Detect which cell encompasses the target text, then output its (x, y) center coordinate. 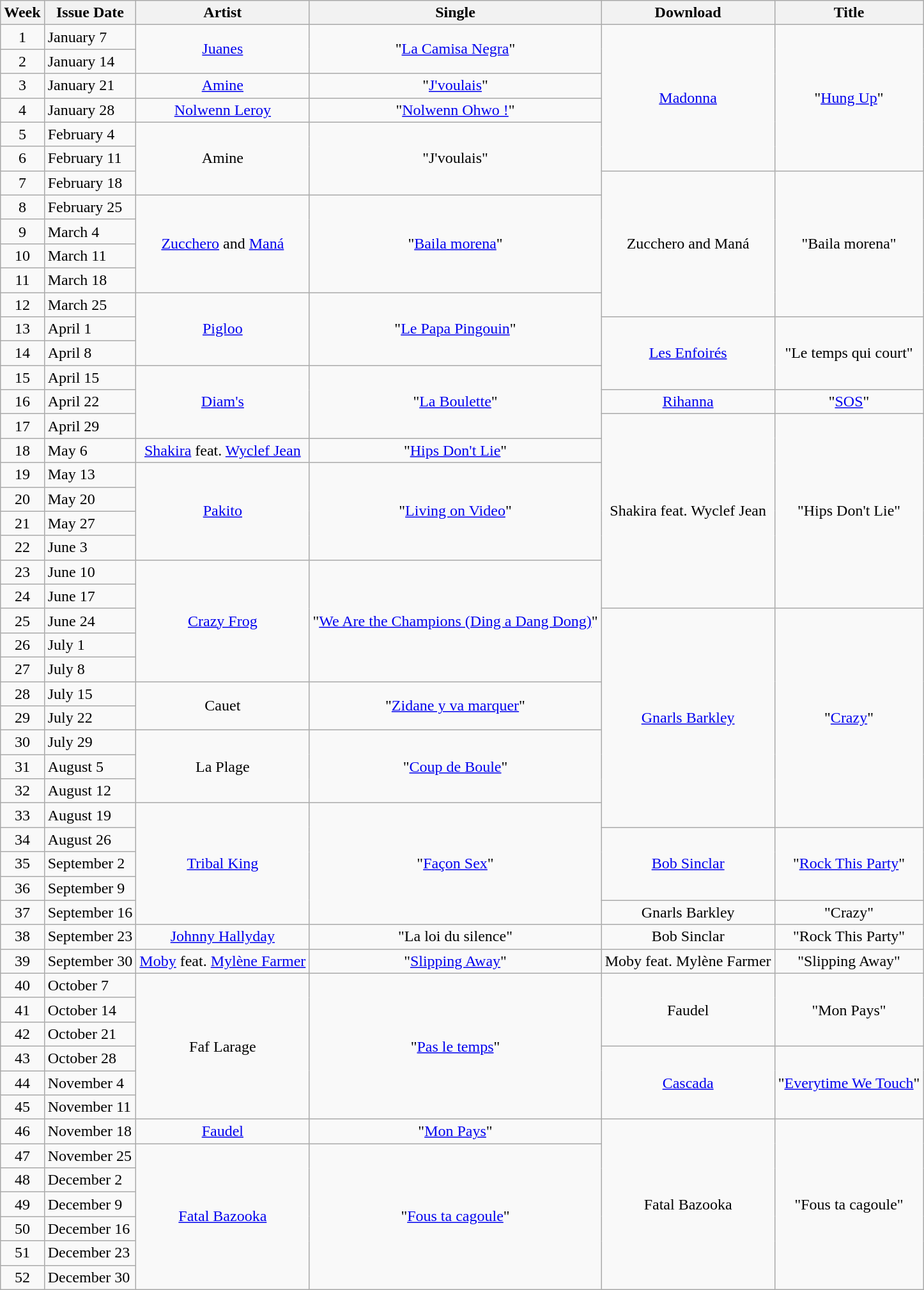
June 3 (90, 548)
46 (22, 1132)
39 (22, 961)
50 (22, 1229)
Rihanna (688, 402)
"La Boulette" (455, 402)
Crazy Frog (222, 620)
31 (22, 767)
51 (22, 1253)
August 19 (90, 815)
37 (22, 912)
36 (22, 888)
September 2 (90, 864)
22 (22, 548)
February 18 (90, 183)
April 29 (90, 426)
Tribal King (222, 864)
October 7 (90, 985)
January 28 (90, 110)
29 (22, 718)
Download (688, 13)
25 (22, 620)
April 15 (90, 378)
35 (22, 864)
January 21 (90, 86)
42 (22, 1034)
December 23 (90, 1253)
11 (22, 280)
August 5 (90, 767)
February 11 (90, 158)
43 (22, 1058)
May 6 (90, 450)
20 (22, 499)
"Nolwenn Ohwo !" (455, 110)
"La loi du silence" (455, 937)
34 (22, 840)
June 10 (90, 572)
November 25 (90, 1156)
Issue Date (90, 13)
49 (22, 1204)
12 (22, 305)
Single (455, 13)
Cauet (222, 705)
September 9 (90, 888)
September 30 (90, 961)
6 (22, 158)
"We Are the Champions (Ding a Dang Dong)" (455, 620)
May 20 (90, 499)
April 8 (90, 353)
August 12 (90, 791)
"Pas le temps" (455, 1046)
16 (22, 402)
28 (22, 693)
"Façon Sex" (455, 864)
26 (22, 645)
March 11 (90, 256)
Title (849, 13)
Diam's (222, 402)
December 9 (90, 1204)
"La Camisa Negra" (455, 49)
October 21 (90, 1034)
November 18 (90, 1132)
June 17 (90, 596)
Cascada (688, 1082)
23 (22, 572)
August 26 (90, 840)
October 28 (90, 1058)
"Living on Video" (455, 511)
30 (22, 742)
"Hung Up" (849, 98)
Johnny Hallyday (222, 937)
Juanes (222, 49)
April 1 (90, 329)
48 (22, 1180)
December 16 (90, 1229)
8 (22, 207)
July 22 (90, 718)
November 11 (90, 1107)
Les Enfoirés (688, 353)
14 (22, 353)
33 (22, 815)
Pakito (222, 511)
24 (22, 596)
10 (22, 256)
18 (22, 450)
3 (22, 86)
"Le Papa Pingouin" (455, 329)
45 (22, 1107)
41 (22, 1010)
"Zidane y va marquer" (455, 705)
Artist (222, 13)
June 24 (90, 620)
January 7 (90, 37)
7 (22, 183)
December 30 (90, 1277)
4 (22, 110)
July 15 (90, 693)
July 8 (90, 669)
9 (22, 231)
December 2 (90, 1180)
32 (22, 791)
17 (22, 426)
September 16 (90, 912)
Pigloo (222, 329)
February 4 (90, 134)
15 (22, 378)
2 (22, 61)
March 4 (90, 231)
13 (22, 329)
November 4 (90, 1083)
"SOS" (849, 402)
Faf Larage (222, 1046)
27 (22, 669)
52 (22, 1277)
"Everytime We Touch" (849, 1082)
July 1 (90, 645)
44 (22, 1083)
Nolwenn Leroy (222, 110)
February 25 (90, 207)
May 13 (90, 475)
July 29 (90, 742)
January 14 (90, 61)
May 27 (90, 523)
"Le temps qui court" (849, 353)
March 25 (90, 305)
March 18 (90, 280)
September 23 (90, 937)
19 (22, 475)
47 (22, 1156)
October 14 (90, 1010)
"Coup de Boule" (455, 767)
21 (22, 523)
1 (22, 37)
Week (22, 13)
April 22 (90, 402)
38 (22, 937)
5 (22, 134)
La Plage (222, 767)
Madonna (688, 98)
40 (22, 985)
